Search for the cell housing the specified text and yield its [x, y] center coordinate. 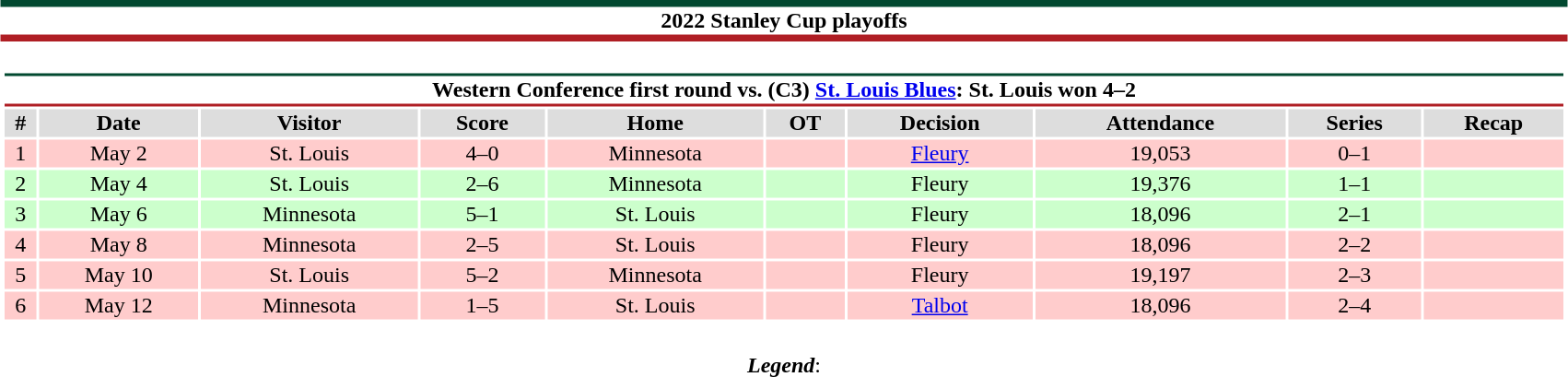
1 [20, 154]
2–2 [1354, 244]
2–4 [1354, 305]
Home [656, 123]
2–5 [483, 244]
5–1 [483, 215]
19,053 [1161, 154]
Talbot [940, 305]
1–1 [1354, 183]
3 [20, 215]
# [20, 123]
6 [20, 305]
2022 Stanley Cup playoffs [784, 20]
Attendance [1161, 123]
Date [118, 123]
5–2 [483, 276]
1–5 [483, 305]
Series [1354, 123]
Score [483, 123]
OT [805, 123]
May 8 [118, 244]
2–6 [483, 183]
Western Conference first round vs. (C3) St. Louis Blues: St. Louis won 4–2 [783, 90]
Decision [940, 123]
Recap [1494, 123]
4–0 [483, 154]
19,376 [1161, 183]
19,197 [1161, 276]
4 [20, 244]
May 2 [118, 154]
2–1 [1354, 215]
2 [20, 183]
May 4 [118, 183]
5 [20, 276]
0–1 [1354, 154]
Visitor [310, 123]
May 6 [118, 215]
May 10 [118, 276]
2–3 [1354, 276]
May 12 [118, 305]
